Scan for the cell matching the given text and deliver its [X, Y] coordinate at center. 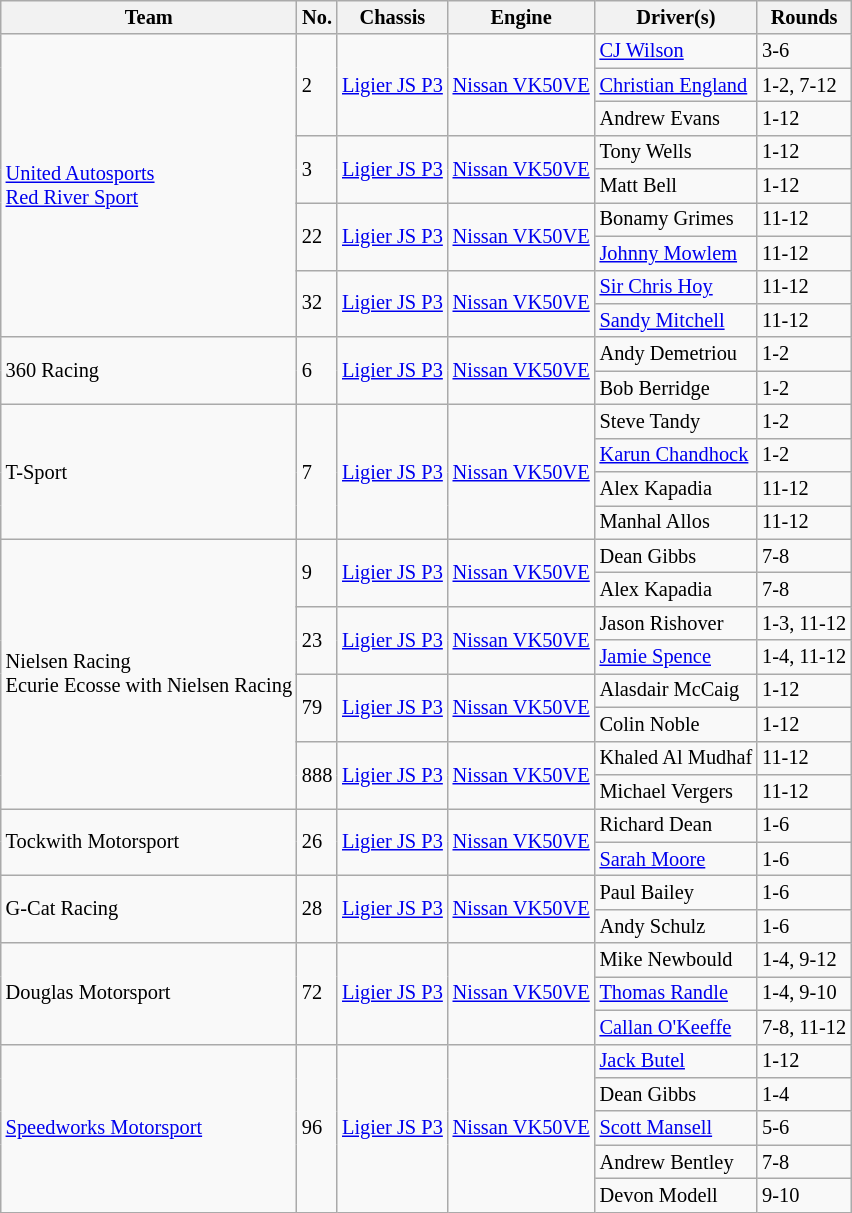
Christian England [676, 85]
Driver(s) [676, 17]
22 [317, 236]
7 [317, 472]
9-10 [804, 1195]
Tockwith Motorsport [149, 842]
3-6 [804, 51]
Jason Rishover [676, 623]
1-4, 11-12 [804, 657]
Michael Vergers [676, 791]
Chassis [392, 17]
Bob Berridge [676, 388]
5-6 [804, 1128]
9 [317, 572]
Steve Tandy [676, 421]
72 [317, 994]
Jack Butel [676, 1061]
Sir Chris Hoy [676, 287]
Sarah Moore [676, 859]
Andy Demetriou [676, 354]
360 Racing [149, 370]
Andy Schulz [676, 926]
Engine [522, 17]
Sandy Mitchell [676, 320]
Callan O'Keeffe [676, 1027]
1-4, 9-10 [804, 993]
28 [317, 908]
Karun Chandhock [676, 455]
Manhal Allos [676, 522]
G-Cat Racing [149, 908]
7-8, 11-12 [804, 1027]
Nielsen Racing Ecurie Ecosse with Nielsen Racing [149, 674]
Scott Mansell [676, 1128]
1-4 [804, 1094]
3 [317, 168]
79 [317, 706]
Khaled Al Mudhaf [676, 758]
Devon Modell [676, 1195]
Team [149, 17]
2 [317, 84]
96 [317, 1128]
888 [317, 774]
Thomas Randle [676, 993]
No. [317, 17]
Jamie Spence [676, 657]
Mike Newbould [676, 960]
6 [317, 370]
United Autosports Red River Sport [149, 186]
Colin Noble [676, 724]
Speedworks Motorsport [149, 1128]
Bonamy Grimes [676, 219]
Rounds [804, 17]
23 [317, 640]
T-Sport [149, 472]
Douglas Motorsport [149, 994]
Paul Bailey [676, 892]
Richard Dean [676, 825]
CJ Wilson [676, 51]
32 [317, 304]
1-3, 11-12 [804, 623]
Tony Wells [676, 152]
Andrew Bentley [676, 1162]
Johnny Mowlem [676, 253]
26 [317, 842]
1-2, 7-12 [804, 85]
Matt Bell [676, 186]
1-4, 9-12 [804, 960]
Alasdair McCaig [676, 690]
Andrew Evans [676, 118]
